Output the (X, Y) coordinate of the center of the cell containing the given text.  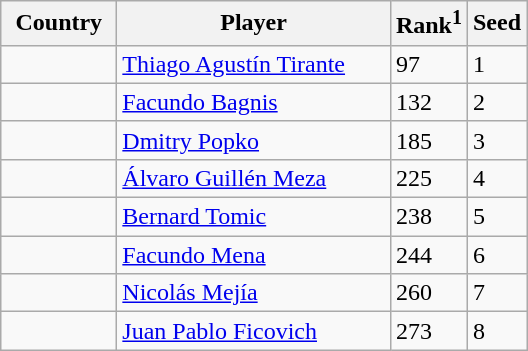
Facundo Bagnis (254, 102)
4 (496, 178)
185 (428, 140)
Álvaro Guillén Meza (254, 178)
1 (496, 64)
Facundo Mena (254, 255)
Bernard Tomic (254, 217)
244 (428, 255)
260 (428, 293)
132 (428, 102)
Dmitry Popko (254, 140)
Juan Pablo Ficovich (254, 331)
Seed (496, 24)
7 (496, 293)
273 (428, 331)
225 (428, 178)
Country (59, 24)
Rank1 (428, 24)
5 (496, 217)
6 (496, 255)
2 (496, 102)
Nicolás Mejía (254, 293)
Player (254, 24)
238 (428, 217)
Thiago Agustín Tirante (254, 64)
97 (428, 64)
8 (496, 331)
3 (496, 140)
